Return (x, y) of the center of cell containing provided text 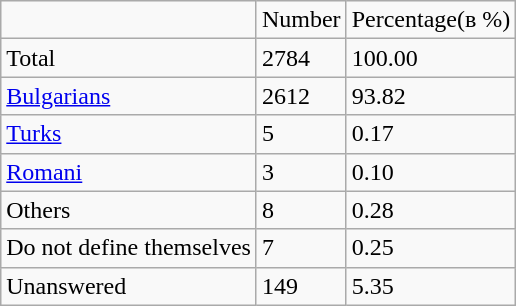
0.25 (431, 248)
0.17 (431, 134)
3 (301, 172)
100.00 (431, 58)
Romani (129, 172)
0.28 (431, 210)
Do not define themselves (129, 248)
Unanswered (129, 286)
Total (129, 58)
5 (301, 134)
Others (129, 210)
149 (301, 286)
93.82 (431, 96)
Number (301, 20)
Turks (129, 134)
7 (301, 248)
5.35 (431, 286)
Bulgarians (129, 96)
2784 (301, 58)
Percentage(в %) (431, 20)
2612 (301, 96)
8 (301, 210)
0.10 (431, 172)
